Provide the (X, Y) coordinate of the cell's center where the given text is located.  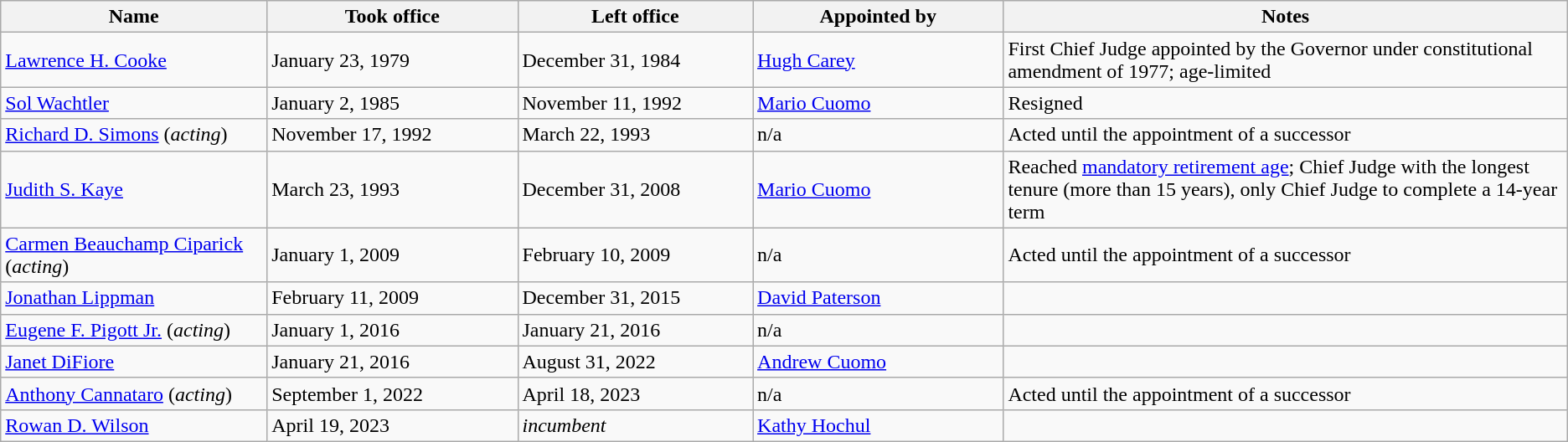
Richard D. Simons (acting) (134, 135)
November 17, 1992 (392, 135)
Janet DiFiore (134, 362)
incumbent (635, 425)
Kathy Hochul (878, 425)
Judith S. Kaye (134, 189)
Sol Wachtler (134, 103)
David Paterson (878, 298)
January 2, 1985 (392, 103)
January 1, 2009 (392, 254)
August 31, 2022 (635, 362)
January 1, 2016 (392, 330)
March 23, 1993 (392, 189)
December 31, 2008 (635, 189)
April 18, 2023 (635, 393)
December 31, 2015 (635, 298)
February 11, 2009 (392, 298)
First Chief Judge appointed by the Governor under constitutional amendment of 1977; age-limited (1285, 60)
Jonathan Lippman (134, 298)
Reached mandatory retirement age; Chief Judge with the longest tenure (more than 15 years), only Chief Judge to complete a 14-year term (1285, 189)
Rowan D. Wilson (134, 425)
September 1, 2022 (392, 393)
Andrew Cuomo (878, 362)
Notes (1285, 17)
February 10, 2009 (635, 254)
Lawrence H. Cooke (134, 60)
Anthony Cannataro (acting) (134, 393)
Resigned (1285, 103)
March 22, 1993 (635, 135)
Took office (392, 17)
Carmen Beauchamp Ciparick (acting) (134, 254)
January 23, 1979 (392, 60)
December 31, 1984 (635, 60)
Left office (635, 17)
Eugene F. Pigott Jr. (acting) (134, 330)
November 11, 1992 (635, 103)
Appointed by (878, 17)
April 19, 2023 (392, 425)
Name (134, 17)
Hugh Carey (878, 60)
